From the cell containing the given text, extract its center point as (x, y) coordinate. 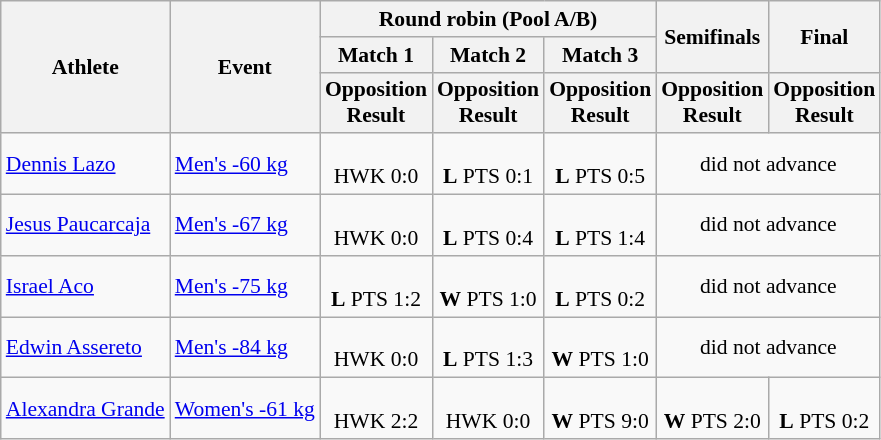
L PTS 1:4 (600, 226)
L PTS 1:2 (376, 286)
Alexandra Grande (86, 408)
Match 1 (376, 55)
L PTS 0:4 (488, 226)
W PTS 2:0 (712, 408)
Event (245, 67)
W PTS 9:0 (600, 408)
Final (824, 36)
Men's -60 kg (245, 164)
Dennis Lazo (86, 164)
L PTS 1:3 (488, 348)
Men's -84 kg (245, 348)
HWK 2:2 (376, 408)
Semifinals (712, 36)
L PTS 0:1 (488, 164)
Women's -61 kg (245, 408)
Edwin Assereto (86, 348)
Israel Aco (86, 286)
Match 3 (600, 55)
Round robin (Pool A/B) (488, 19)
Match 2 (488, 55)
Athlete (86, 67)
Jesus Paucarcaja (86, 226)
Men's -67 kg (245, 226)
L PTS 0:5 (600, 164)
Men's -75 kg (245, 286)
